Capture the cell that displays the provided text and extract its [x, y] central coordinate. 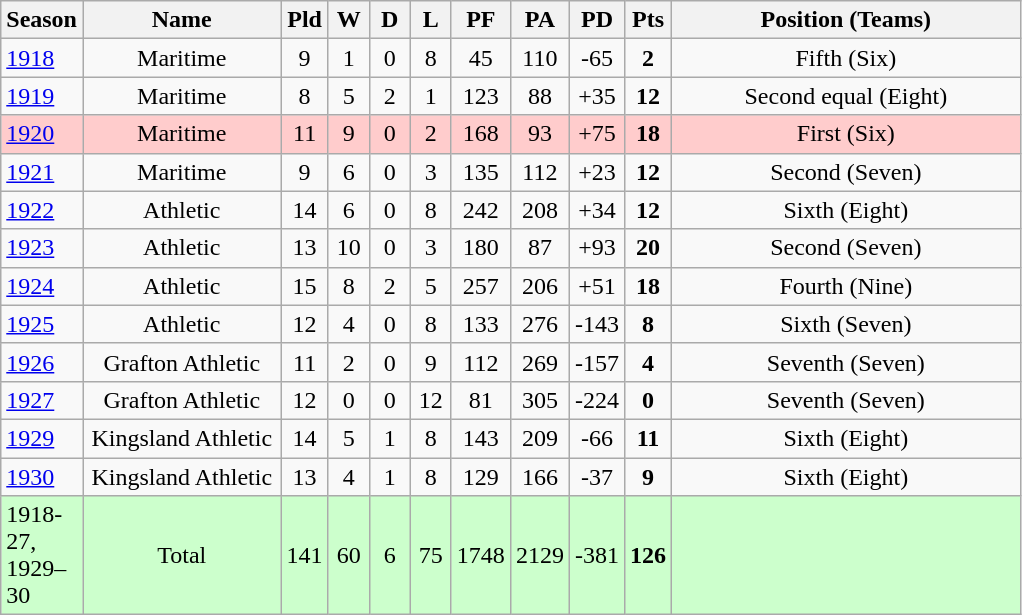
1925 [42, 324]
1926 [42, 362]
Total [182, 556]
305 [540, 400]
1923 [42, 248]
257 [480, 286]
-143 [596, 324]
88 [540, 96]
Position (Teams) [846, 20]
180 [480, 248]
208 [540, 210]
81 [480, 400]
1918 [42, 58]
1922 [42, 210]
242 [480, 210]
Pld [304, 20]
+35 [596, 96]
209 [540, 438]
129 [480, 477]
135 [480, 172]
Pts [648, 20]
276 [540, 324]
126 [648, 556]
-66 [596, 438]
Fifth (Six) [846, 58]
First (Six) [846, 134]
-37 [596, 477]
-65 [596, 58]
Fourth (Nine) [846, 286]
L [430, 20]
141 [304, 556]
15 [304, 286]
+51 [596, 286]
60 [348, 556]
45 [480, 58]
1920 [42, 134]
PD [596, 20]
D [390, 20]
168 [480, 134]
Second equal (Eight) [846, 96]
+23 [596, 172]
93 [540, 134]
1921 [42, 172]
-157 [596, 362]
1929 [42, 438]
133 [480, 324]
-381 [596, 556]
1930 [42, 477]
Sixth (Seven) [846, 324]
1927 [42, 400]
Name [182, 20]
1918-27, 1929–30 [42, 556]
123 [480, 96]
W [348, 20]
PA [540, 20]
75 [430, 556]
PF [480, 20]
110 [540, 58]
10 [348, 248]
206 [540, 286]
166 [540, 477]
2129 [540, 556]
+75 [596, 134]
+34 [596, 210]
1748 [480, 556]
Season [42, 20]
-224 [596, 400]
143 [480, 438]
1919 [42, 96]
269 [540, 362]
1924 [42, 286]
+93 [596, 248]
20 [648, 248]
87 [540, 248]
